Scan for the cell matching the given text and deliver its (X, Y) coordinate at center. 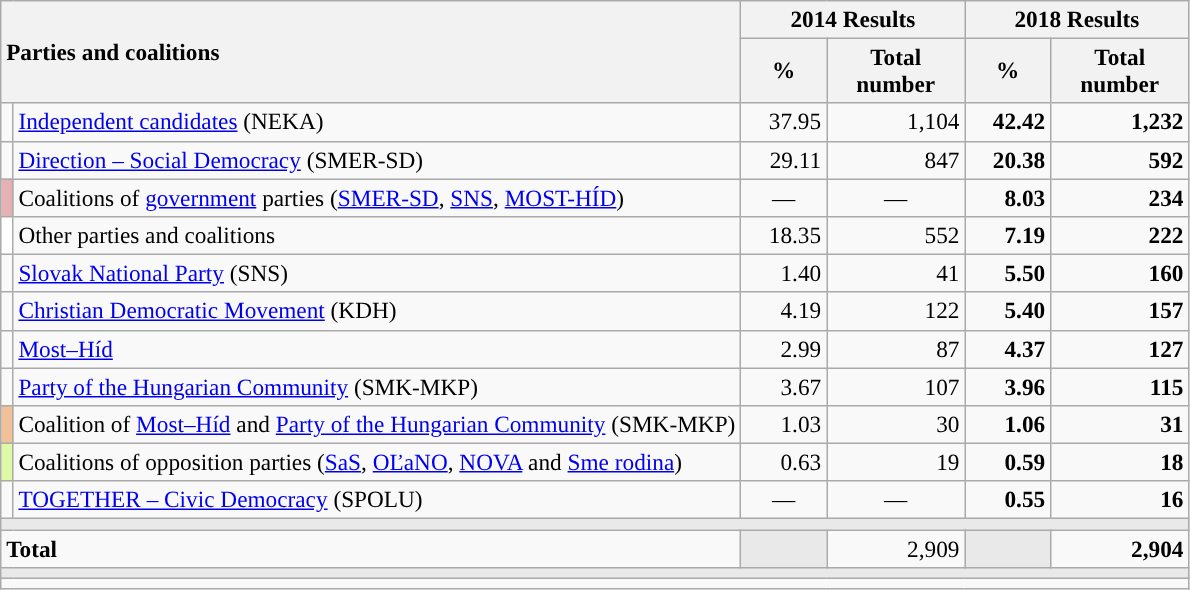
TOGETHER – Civic Democracy (SPOLU) (377, 500)
1.06 (1008, 424)
Total (371, 548)
Parties and coalitions (371, 52)
2,909 (896, 548)
847 (896, 160)
Direction – Social Democracy (SMER-SD) (377, 160)
234 (1120, 197)
2014 Results (853, 19)
4.37 (1008, 349)
5.50 (1008, 273)
107 (896, 386)
16 (1120, 500)
0.59 (1008, 462)
1,232 (1120, 122)
160 (1120, 273)
Most–Híd (377, 349)
157 (1120, 311)
8.03 (1008, 197)
Slovak National Party (SNS) (377, 273)
0.63 (784, 462)
5.40 (1008, 311)
1.40 (784, 273)
4.19 (784, 311)
222 (1120, 235)
29.11 (784, 160)
Coalition of Most–Híd and Party of the Hungarian Community (SMK-MKP) (377, 424)
122 (896, 311)
30 (896, 424)
115 (1120, 386)
2.99 (784, 349)
127 (1120, 349)
7.19 (1008, 235)
3.67 (784, 386)
2,904 (1120, 548)
Other parties and coalitions (377, 235)
Party of the Hungarian Community (SMK-MKP) (377, 386)
19 (896, 462)
18.35 (784, 235)
41 (896, 273)
20.38 (1008, 160)
Christian Democratic Movement (KDH) (377, 311)
42.42 (1008, 122)
18 (1120, 462)
2018 Results (1077, 19)
Coalitions of government parties (SMER-SD, SNS, MOST-HÍD) (377, 197)
Coalitions of opposition parties (SaS, OĽaNO, NOVA and Sme rodina) (377, 462)
3.96 (1008, 386)
1.03 (784, 424)
0.55 (1008, 500)
592 (1120, 160)
1,104 (896, 122)
37.95 (784, 122)
Independent candidates (NEKA) (377, 122)
87 (896, 349)
31 (1120, 424)
552 (896, 235)
